Output the [x, y] coordinate of the center of the cell containing the given text.  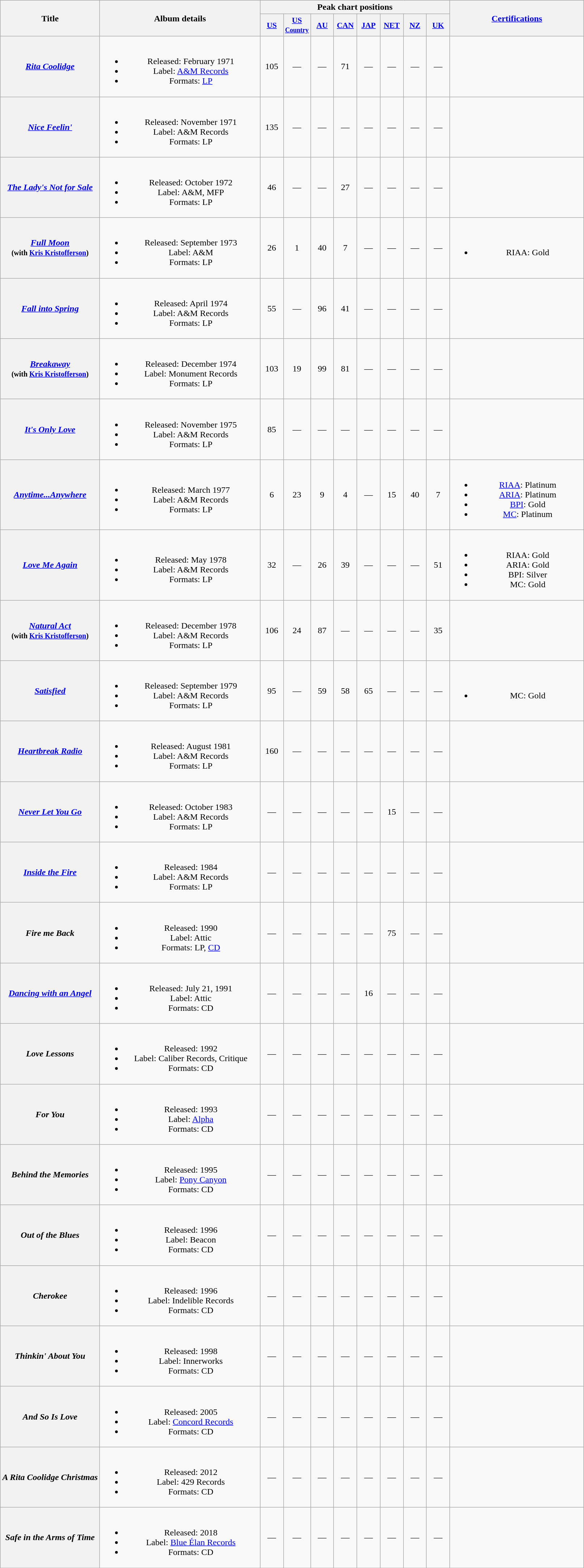
24 [297, 631]
Natural Act (with Kris Kristofferson) [50, 631]
Certifications [517, 18]
Nice Feelin' [50, 127]
105 [272, 67]
A Rita Coolidge Christmas [50, 1477]
Out of the Blues [50, 1235]
It's Only Love [50, 429]
55 [272, 308]
Released: August 1981Label: A&M RecordsFormats: LP [180, 752]
71 [345, 67]
27 [345, 188]
35 [438, 631]
39 [345, 565]
Released: 2005Label: Concord RecordsFormats: CD [180, 1416]
Released: 1990Label: AtticFormats: LP, CD [180, 933]
And So Is Love [50, 1416]
58 [345, 691]
Released: April 1974Label: A&M RecordsFormats: LP [180, 308]
16 [368, 993]
Released: December 1978Label: A&M RecordsFormats: LP [180, 631]
95 [272, 691]
106 [272, 631]
For You [50, 1114]
19 [297, 369]
23 [297, 495]
Released: 1996Label: Indelible RecordsFormats: CD [180, 1295]
Breakaway (with Kris Kristofferson) [50, 369]
Satisfied [50, 691]
RIAA: PlatinumARIA: PlatinumBPI: GoldMC: Platinum [517, 495]
Released: October 1972Label: A&M, MFPFormats: LP [180, 188]
Released: February 1971Label: A&M RecordsFormats: LP [180, 67]
4 [345, 495]
Fire me Back [50, 933]
Fall into Spring [50, 308]
Released: 1995Label: Pony CanyonFormats: CD [180, 1174]
Released: 2012Label: 429 RecordsFormats: CD [180, 1477]
Released: September 1973Label: A&MFormats: LP [180, 248]
Cherokee [50, 1295]
Released: October 1983Label: A&M RecordsFormats: LP [180, 812]
32 [272, 565]
Full Moon (with Kris Kristofferson) [50, 248]
81 [345, 369]
CAN [345, 25]
Released: 1998Label: InnerworksFormats: CD [180, 1356]
UK [438, 25]
The Lady's Not for Sale [50, 188]
65 [368, 691]
RIAA: GoldARIA: GoldBPI: SilverMC: Gold [517, 565]
Peak chart positions [355, 7]
135 [272, 127]
Album details [180, 18]
Love Lessons [50, 1054]
Released: 2018Label: Blue Élan RecordsFormats: CD [180, 1537]
Released: September 1979Label: A&M RecordsFormats: LP [180, 691]
46 [272, 188]
USCountry [297, 25]
Released: July 21, 1991Label: AtticFormats: CD [180, 993]
JAP [368, 25]
85 [272, 429]
Inside the Fire [50, 873]
103 [272, 369]
87 [322, 631]
6 [272, 495]
AU [322, 25]
41 [345, 308]
NZ [415, 25]
Never Let You Go [50, 812]
Released: 1992Label: Caliber Records, CritiqueFormats: CD [180, 1054]
Released: March 1977Label: A&M RecordsFormats: LP [180, 495]
Rita Coolidge [50, 67]
Heartbreak Radio [50, 752]
Title [50, 18]
Released: December 1974Label: Monument RecordsFormats: LP [180, 369]
Safe in the Arms of Time [50, 1537]
Love Me Again [50, 565]
Thinkin' About You [50, 1356]
Released: November 1971Label: A&M RecordsFormats: LP [180, 127]
Released: 1996Label: BeaconFormats: CD [180, 1235]
Dancing with an Angel [50, 993]
96 [322, 308]
99 [322, 369]
Behind the Memories [50, 1174]
Anytime...Anywhere [50, 495]
9 [322, 495]
Released: 1984Label: A&M RecordsFormats: LP [180, 873]
51 [438, 565]
Released: May 1978Label: A&M RecordsFormats: LP [180, 565]
1 [297, 248]
Released: 1993Label: AlphaFormats: CD [180, 1114]
US [272, 25]
NET [392, 25]
MC: Gold [517, 691]
RIAA: Gold [517, 248]
Released: November 1975Label: A&M RecordsFormats: LP [180, 429]
160 [272, 752]
59 [322, 691]
75 [392, 933]
